Scan for the cell matching the given text and deliver its (x, y) coordinate at center. 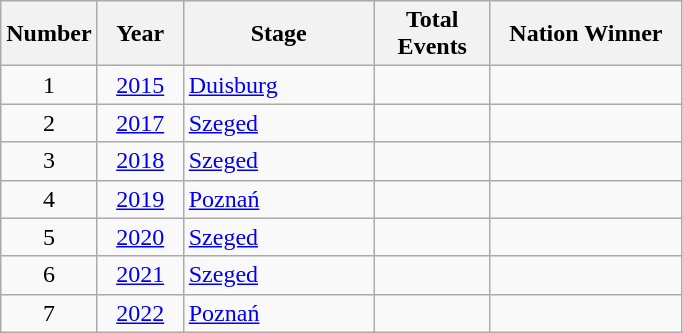
Total Events (432, 34)
2022 (140, 313)
7 (49, 313)
Duisburg (278, 85)
6 (49, 275)
2020 (140, 237)
1 (49, 85)
2018 (140, 161)
Year (140, 34)
2 (49, 123)
2015 (140, 85)
Stage (278, 34)
Nation Winner (586, 34)
2017 (140, 123)
2021 (140, 275)
2019 (140, 199)
Number (49, 34)
4 (49, 199)
5 (49, 237)
3 (49, 161)
